Pinpoint the cell where the given text exists, returning its (x, y) midpoint coordinate. 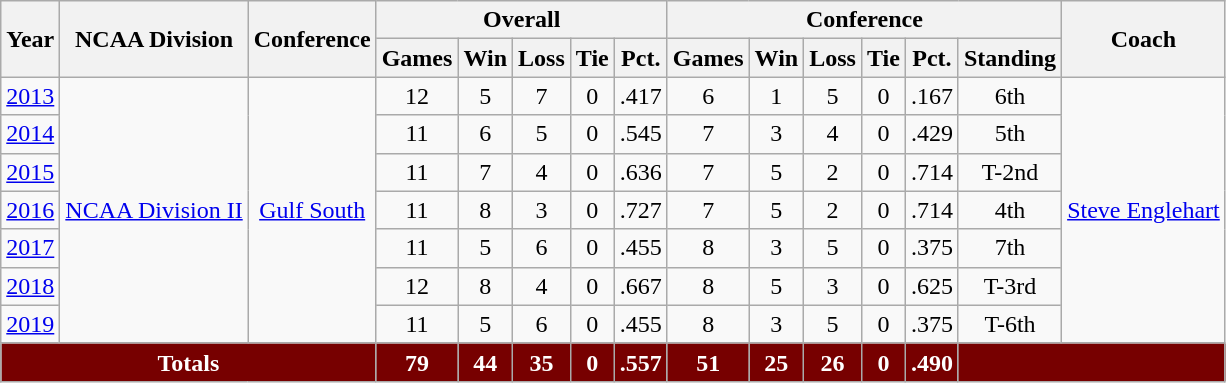
.167 (932, 96)
.727 (640, 210)
.490 (932, 362)
Overall (522, 20)
NCAA Division II (154, 210)
2015 (30, 172)
Year (30, 39)
NCAA Division (154, 39)
35 (542, 362)
44 (486, 362)
79 (417, 362)
2013 (30, 96)
7th (1010, 248)
T-2nd (1010, 172)
Standing (1010, 58)
2016 (30, 210)
.625 (932, 286)
4th (1010, 210)
Steve Englehart (1144, 210)
2018 (30, 286)
T-6th (1010, 324)
Gulf South (312, 210)
2014 (30, 134)
25 (776, 362)
51 (708, 362)
5th (1010, 134)
26 (833, 362)
1 (776, 96)
T-3rd (1010, 286)
6th (1010, 96)
2017 (30, 248)
2019 (30, 324)
.636 (640, 172)
.429 (932, 134)
.667 (640, 286)
.417 (640, 96)
.545 (640, 134)
.557 (640, 362)
Coach (1144, 39)
Totals (188, 362)
